Output the [X, Y] coordinate of the center of the cell containing the given text.  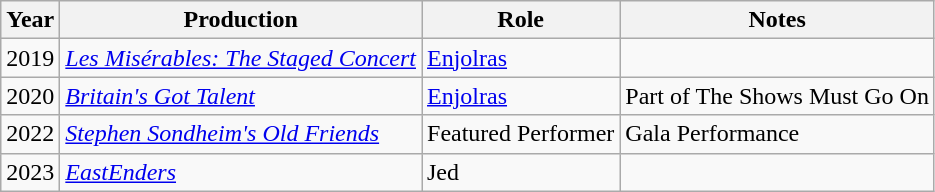
Britain's Got Talent [241, 96]
Production [241, 20]
Gala Performance [778, 134]
Jed [521, 172]
Part of The Shows Must Go On [778, 96]
Les Misérables: The Staged Concert [241, 58]
2020 [30, 96]
Featured Performer [521, 134]
Notes [778, 20]
EastEnders [241, 172]
Role [521, 20]
2023 [30, 172]
2019 [30, 58]
2022 [30, 134]
Stephen Sondheim's Old Friends [241, 134]
Year [30, 20]
